Scan for the cell matching the given text and deliver its [x, y] coordinate at center. 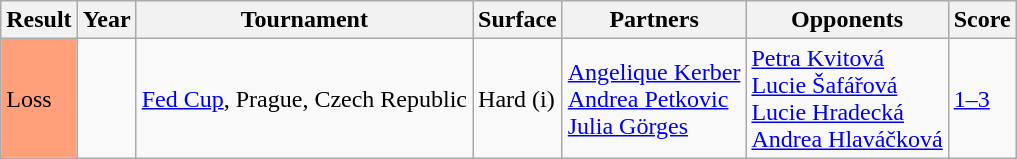
Loss [39, 98]
Opponents [847, 20]
Result [39, 20]
Angelique Kerber Andrea Petkovic Julia Görges [654, 98]
Petra Kvitová Lucie Šafářová Lucie Hradecká Andrea Hlaváčková [847, 98]
Partners [654, 20]
Tournament [304, 20]
Fed Cup, Prague, Czech Republic [304, 98]
Surface [518, 20]
Year [106, 20]
1–3 [982, 98]
Hard (i) [518, 98]
Score [982, 20]
